Detect which cell encompasses the target text, then output its (X, Y) center coordinate. 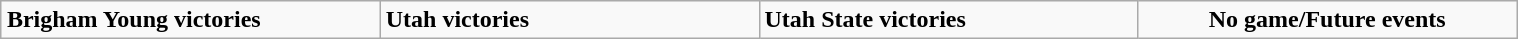
Utah victories (570, 20)
Brigham Young victories (190, 20)
No game/Future events (1328, 20)
Utah State victories (948, 20)
